Locate the cell with the specified text and output its [x, y] center coordinate. 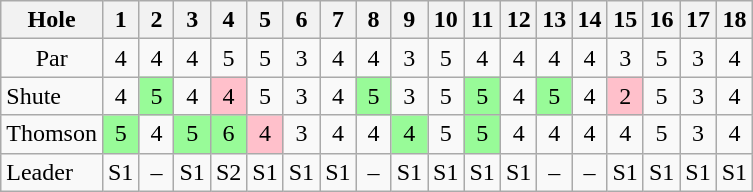
15 [625, 20]
14 [590, 20]
11 [482, 20]
Thomson [52, 134]
1 [120, 20]
16 [661, 20]
7 [338, 20]
8 [374, 20]
Shute [52, 96]
9 [409, 20]
10 [446, 20]
Leader [52, 172]
13 [554, 20]
S2 [228, 172]
12 [518, 20]
Hole [52, 20]
Par [52, 58]
17 [698, 20]
18 [734, 20]
